Extract the (X, Y) coordinate from the center of the cell holding the provided text.  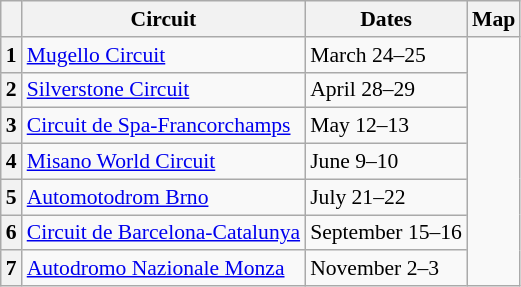
Autodromo Nazionale Monza (164, 269)
Automotodrom Brno (164, 197)
Dates (386, 19)
1 (12, 55)
2 (12, 90)
Circuit (164, 19)
September 15–16 (386, 233)
Circuit de Spa-Francorchamps (164, 126)
6 (12, 233)
July 21–22 (386, 197)
Misano World Circuit (164, 162)
7 (12, 269)
May 12–13 (386, 126)
June 9–10 (386, 162)
Map (494, 19)
Mugello Circuit (164, 55)
November 2–3 (386, 269)
3 (12, 126)
Silverstone Circuit (164, 90)
April 28–29 (386, 90)
5 (12, 197)
4 (12, 162)
Circuit de Barcelona-Catalunya (164, 233)
March 24–25 (386, 55)
